Search for the cell housing the specified text and yield its [x, y] center coordinate. 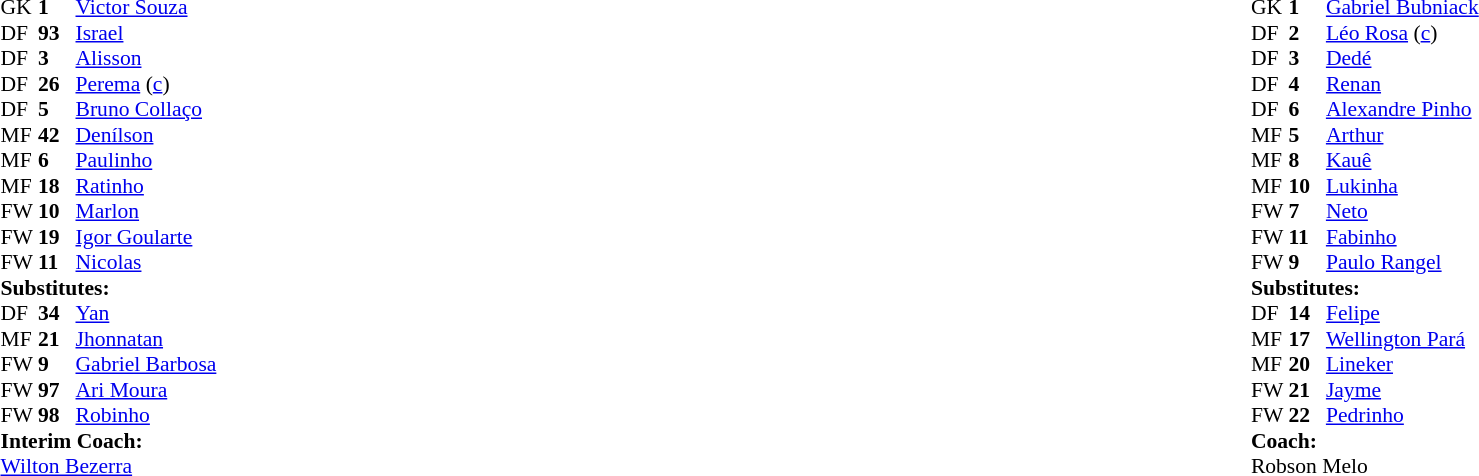
Bruno Collaço [146, 109]
2 [1307, 33]
18 [57, 186]
97 [57, 390]
Dedé [1402, 59]
Interim Coach: [108, 441]
Kauê [1402, 161]
Robinho [146, 415]
26 [57, 84]
Denílson [146, 135]
8 [1307, 161]
Coach: [1365, 441]
20 [1307, 365]
Yan [146, 313]
Lineker [1402, 365]
Fabinho [1402, 237]
Nicolas [146, 263]
Pedrinho [1402, 415]
34 [57, 313]
Arthur [1402, 135]
Lukinha [1402, 186]
42 [57, 135]
7 [1307, 211]
Ratinho [146, 186]
Jayme [1402, 390]
Ari Moura [146, 390]
Felipe [1402, 313]
Renan [1402, 84]
Gabriel Barbosa [146, 365]
Alexandre Pinho [1402, 109]
Alisson [146, 59]
98 [57, 415]
17 [1307, 339]
Paulinho [146, 161]
Paulo Rangel [1402, 263]
Perema (c) [146, 84]
Jhonnatan [146, 339]
Neto [1402, 211]
14 [1307, 313]
Israel [146, 33]
93 [57, 33]
22 [1307, 415]
4 [1307, 84]
Igor Goularte [146, 237]
Wellington Pará [1402, 339]
19 [57, 237]
Léo Rosa (c) [1402, 33]
Marlon [146, 211]
